Return the [X, Y] coordinate for the center point of the cell that contains the specified text.  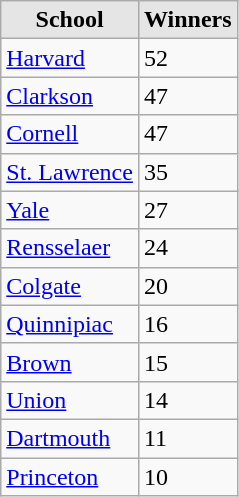
35 [188, 172]
Princeton [70, 477]
20 [188, 286]
Brown [70, 362]
11 [188, 438]
Union [70, 400]
27 [188, 210]
Cornell [70, 134]
52 [188, 58]
School [70, 20]
24 [188, 248]
Colgate [70, 286]
Rensselaer [70, 248]
Quinnipiac [70, 324]
Dartmouth [70, 438]
Clarkson [70, 96]
Harvard [70, 58]
16 [188, 324]
St. Lawrence [70, 172]
14 [188, 400]
Winners [188, 20]
10 [188, 477]
15 [188, 362]
Yale [70, 210]
